Capture the cell that displays the provided text and extract its (X, Y) central coordinate. 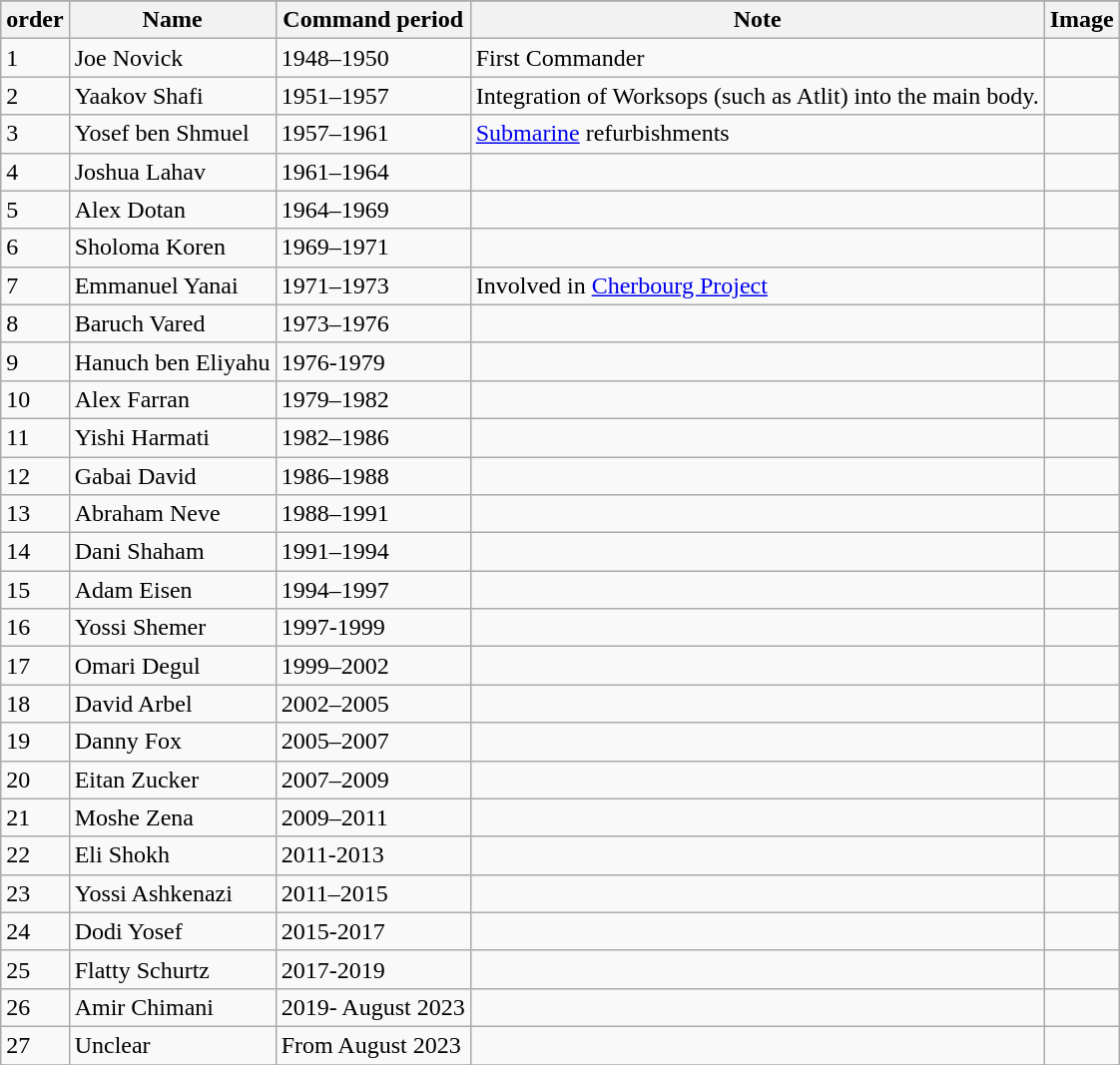
Note (757, 20)
Abraham Neve (172, 514)
Command period (373, 20)
1991–1994 (373, 552)
2011-2013 (373, 855)
1971–1973 (373, 285)
First Commander (757, 58)
Baruch Vared (172, 323)
2007–2009 (373, 780)
23 (35, 893)
5 (35, 210)
1961–1964 (373, 172)
1957–1961 (373, 134)
15 (35, 590)
1999–2002 (373, 666)
Flatty Schurtz (172, 969)
27 (35, 1045)
Submarine refurbishments (757, 134)
16 (35, 628)
1986–1988 (373, 476)
1969–1971 (373, 248)
1979–1982 (373, 399)
1 (35, 58)
13 (35, 514)
Alex Dotan (172, 210)
3 (35, 134)
David Arbel (172, 704)
4 (35, 172)
Emmanuel Yanai (172, 285)
Hanuch ben Eliyahu (172, 361)
Yossi Ashkenazi (172, 893)
Yosef ben Shmuel (172, 134)
7 (35, 285)
24 (35, 931)
1973–1976 (373, 323)
2011–2015 (373, 893)
20 (35, 780)
Involved in Cherbourg Project (757, 285)
Eli Shokh (172, 855)
Joshua Lahav (172, 172)
18 (35, 704)
Name (172, 20)
Adam Eisen (172, 590)
Danny Fox (172, 742)
Integration of Worksops (such as Atlit) into the main body. (757, 96)
1976-1979 (373, 361)
10 (35, 399)
1948–1950 (373, 58)
1988–1991 (373, 514)
1997-1999 (373, 628)
26 (35, 1007)
2 (35, 96)
Yishi Harmati (172, 437)
Moshe Zena (172, 817)
Sholoma Koren (172, 248)
Dodi Yosef (172, 931)
1982–1986 (373, 437)
Image (1082, 20)
17 (35, 666)
2017-2019 (373, 969)
Unclear (172, 1045)
2009–2011 (373, 817)
2019- August 2023 (373, 1007)
2005–2007 (373, 742)
14 (35, 552)
2002–2005 (373, 704)
Dani Shaham (172, 552)
25 (35, 969)
From August 2023 (373, 1045)
19 (35, 742)
Joe Novick (172, 58)
12 (35, 476)
6 (35, 248)
Alex Farran (172, 399)
2015-2017 (373, 931)
Yossi Shemer (172, 628)
Gabai David (172, 476)
Eitan Zucker (172, 780)
order (35, 20)
21 (35, 817)
9 (35, 361)
Omari Degul (172, 666)
1964–1969 (373, 210)
8 (35, 323)
1951–1957 (373, 96)
11 (35, 437)
1994–1997 (373, 590)
Yaakov Shafi (172, 96)
Amir Chimani (172, 1007)
22 (35, 855)
